Detect which cell encompasses the target text, then output its [X, Y] center coordinate. 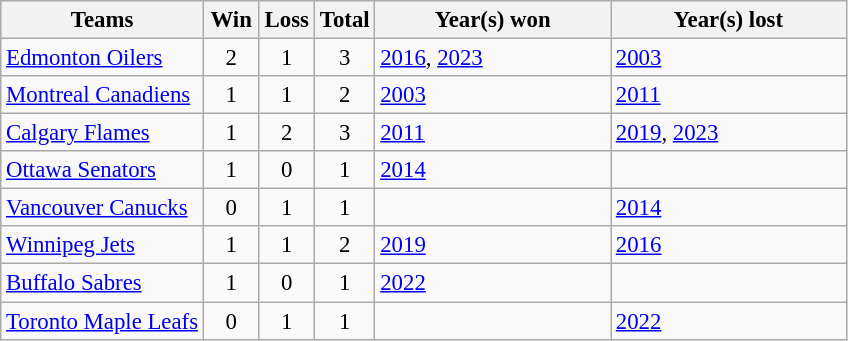
Edmonton Oilers [102, 58]
Total [345, 20]
Loss [287, 20]
Year(s) won [493, 20]
2019 [493, 245]
Calgary Flames [102, 133]
Win [231, 20]
Year(s) lost [729, 20]
Winnipeg Jets [102, 245]
2016, 2023 [493, 58]
Montreal Canadiens [102, 95]
Vancouver Canucks [102, 208]
2019, 2023 [729, 133]
Ottawa Senators [102, 170]
Teams [102, 20]
Buffalo Sabres [102, 283]
Toronto Maple Leafs [102, 321]
2016 [729, 245]
